Locate the cell with the specified text and output its [X, Y] center coordinate. 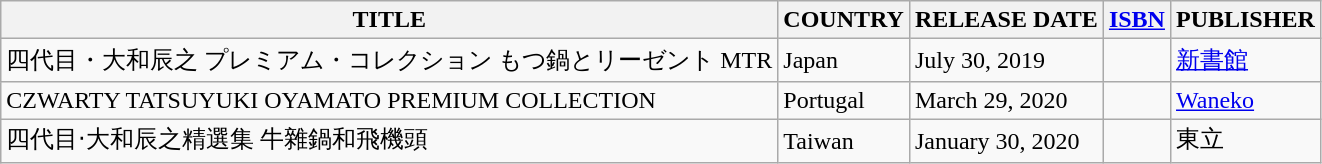
Japan [844, 60]
COUNTRY [844, 20]
四代目・大和辰之 プレミアム・コレクション もつ鍋とリーゼント MTR [390, 60]
新書館 [1245, 60]
TITLE [390, 20]
Portugal [844, 100]
January 30, 2020 [1006, 140]
ISBN [1136, 20]
Taiwan [844, 140]
March 29, 2020 [1006, 100]
四代目‧大和辰之精選集 牛雜鍋和飛機頭 [390, 140]
July 30, 2019 [1006, 60]
東立 [1245, 140]
Waneko [1245, 100]
PUBLISHER [1245, 20]
CZWARTY TATSUYUKI OYAMATO PREMIUM COLLECTION [390, 100]
RELEASE DATE [1006, 20]
